Capture the cell that displays the provided text and extract its [x, y] central coordinate. 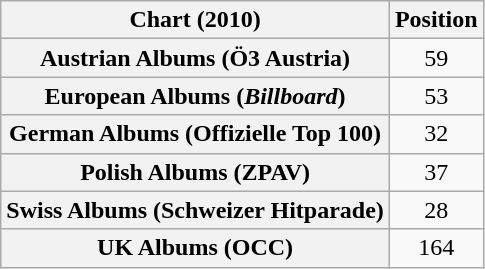
32 [436, 134]
UK Albums (OCC) [196, 248]
28 [436, 210]
Polish Albums (ZPAV) [196, 172]
European Albums (Billboard) [196, 96]
Austrian Albums (Ö3 Austria) [196, 58]
Chart (2010) [196, 20]
37 [436, 172]
53 [436, 96]
Swiss Albums (Schweizer Hitparade) [196, 210]
59 [436, 58]
164 [436, 248]
German Albums (Offizielle Top 100) [196, 134]
Position [436, 20]
